Locate the cell with the specified text and output its (x, y) center coordinate. 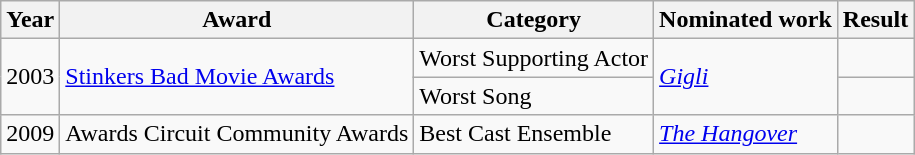
Worst Supporting Actor (534, 58)
Category (534, 20)
Result (875, 20)
2009 (30, 134)
2003 (30, 77)
Gigli (746, 77)
Year (30, 20)
The Hangover (746, 134)
Award (237, 20)
Stinkers Bad Movie Awards (237, 77)
Awards Circuit Community Awards (237, 134)
Worst Song (534, 96)
Best Cast Ensemble (534, 134)
Nominated work (746, 20)
